Capture the cell that displays the provided text and extract its (X, Y) central coordinate. 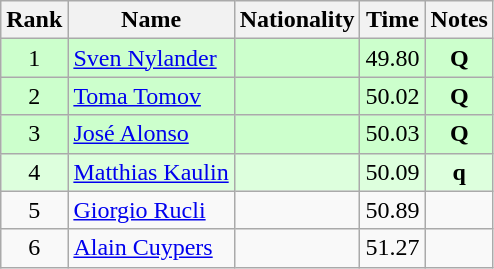
q (459, 172)
6 (34, 248)
3 (34, 134)
50.09 (392, 172)
Name (151, 20)
Sven Nylander (151, 58)
Notes (459, 20)
Giorgio Rucli (151, 210)
50.03 (392, 134)
Time (392, 20)
José Alonso (151, 134)
Alain Cuypers (151, 248)
49.80 (392, 58)
Toma Tomov (151, 96)
5 (34, 210)
Nationality (297, 20)
4 (34, 172)
Rank (34, 20)
2 (34, 96)
51.27 (392, 248)
50.02 (392, 96)
1 (34, 58)
Matthias Kaulin (151, 172)
50.89 (392, 210)
